Detect which cell encompasses the target text, then output its [X, Y] center coordinate. 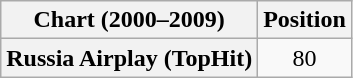
Position [305, 20]
Russia Airplay (TopHit) [130, 58]
Chart (2000–2009) [130, 20]
80 [305, 58]
